Scan for the cell matching the given text and deliver its (X, Y) coordinate at center. 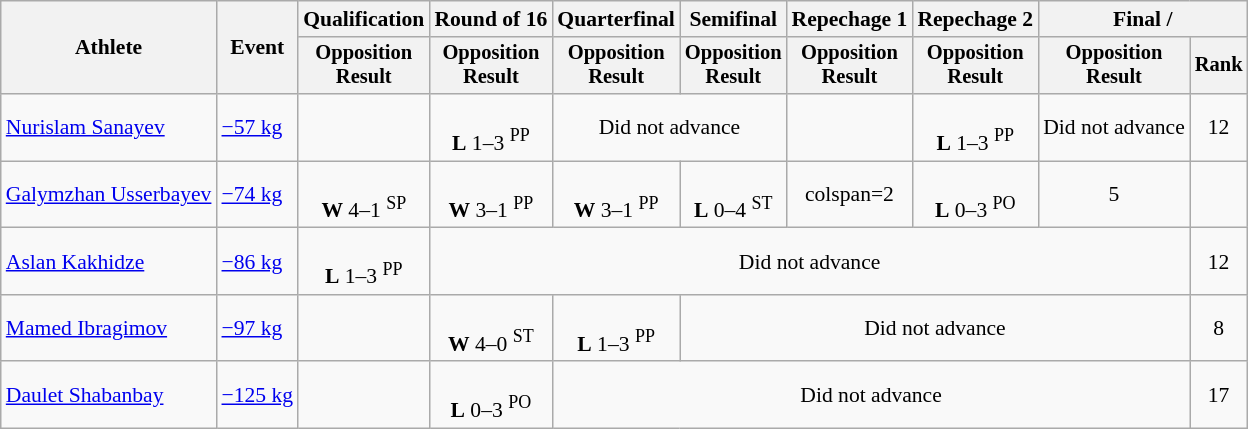
Quarterfinal (616, 19)
17 (1219, 396)
Repechage 1 (850, 19)
−74 kg (257, 194)
8 (1219, 328)
Event (257, 48)
Final / (1142, 19)
5 (1114, 194)
W 4–1 SP (364, 194)
−125 kg (257, 396)
−57 kg (257, 128)
Round of 16 (490, 19)
−97 kg (257, 328)
Mamed Ibragimov (109, 328)
−86 kg (257, 262)
Repechage 2 (975, 19)
Galymzhan Usserbayev (109, 194)
Daulet Shabanbay (109, 396)
colspan=2 (850, 194)
Athlete (109, 48)
Nurislam Sanayev (109, 128)
L 0–4 ST (734, 194)
Semifinal (734, 19)
Rank (1219, 66)
W 4–0 ST (490, 328)
Qualification (364, 19)
Aslan Kakhidze (109, 262)
